Find where the given text appears and provide that cell's center as [X, Y] coordinate. 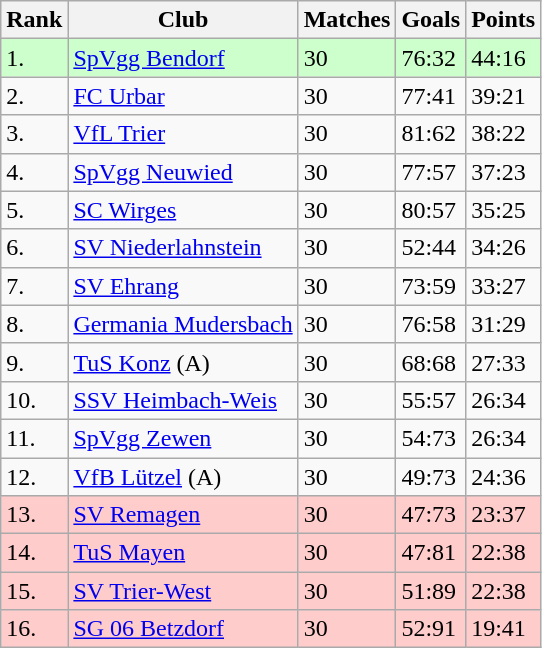
34:26 [504, 248]
76:58 [431, 324]
77:41 [431, 96]
73:59 [431, 286]
47:81 [431, 553]
FC Urbar [183, 96]
27:33 [504, 362]
11. [34, 438]
31:29 [504, 324]
SSV Heimbach-Weis [183, 400]
35:25 [504, 210]
Club [183, 20]
37:23 [504, 172]
SV Ehrang [183, 286]
47:73 [431, 515]
4. [34, 172]
54:73 [431, 438]
77:57 [431, 172]
33:27 [504, 286]
68:68 [431, 362]
SpVgg Neuwied [183, 172]
80:57 [431, 210]
13. [34, 515]
39:21 [504, 96]
16. [34, 629]
Goals [431, 20]
2. [34, 96]
14. [34, 553]
Rank [34, 20]
76:32 [431, 58]
1. [34, 58]
TuS Konz (A) [183, 362]
9. [34, 362]
52:91 [431, 629]
3. [34, 134]
VfL Trier [183, 134]
SV Trier-West [183, 591]
SV Remagen [183, 515]
Germania Mudersbach [183, 324]
Matches [347, 20]
10. [34, 400]
TuS Mayen [183, 553]
15. [34, 591]
51:89 [431, 591]
49:73 [431, 477]
24:36 [504, 477]
8. [34, 324]
6. [34, 248]
12. [34, 477]
23:37 [504, 515]
81:62 [431, 134]
7. [34, 286]
SpVgg Bendorf [183, 58]
SG 06 Betzdorf [183, 629]
VfB Lützel (A) [183, 477]
SV Niederlahnstein [183, 248]
52:44 [431, 248]
44:16 [504, 58]
38:22 [504, 134]
19:41 [504, 629]
SpVgg Zewen [183, 438]
Points [504, 20]
5. [34, 210]
SC Wirges [183, 210]
55:57 [431, 400]
